Return [x, y] of the center of cell containing provided text 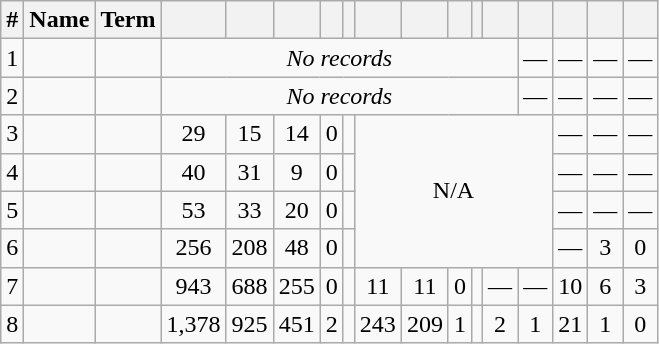
5 [12, 210]
48 [296, 248]
925 [250, 324]
31 [250, 172]
451 [296, 324]
29 [194, 134]
40 [194, 172]
4 [12, 172]
9 [296, 172]
Name [60, 20]
243 [378, 324]
N/A [453, 191]
20 [296, 210]
# [12, 20]
Term [128, 20]
8 [12, 324]
943 [194, 286]
688 [250, 286]
53 [194, 210]
21 [570, 324]
14 [296, 134]
10 [570, 286]
256 [194, 248]
209 [424, 324]
15 [250, 134]
7 [12, 286]
1,378 [194, 324]
33 [250, 210]
255 [296, 286]
208 [250, 248]
